Provide the (X, Y) coordinate of the cell's center where the given text is located.  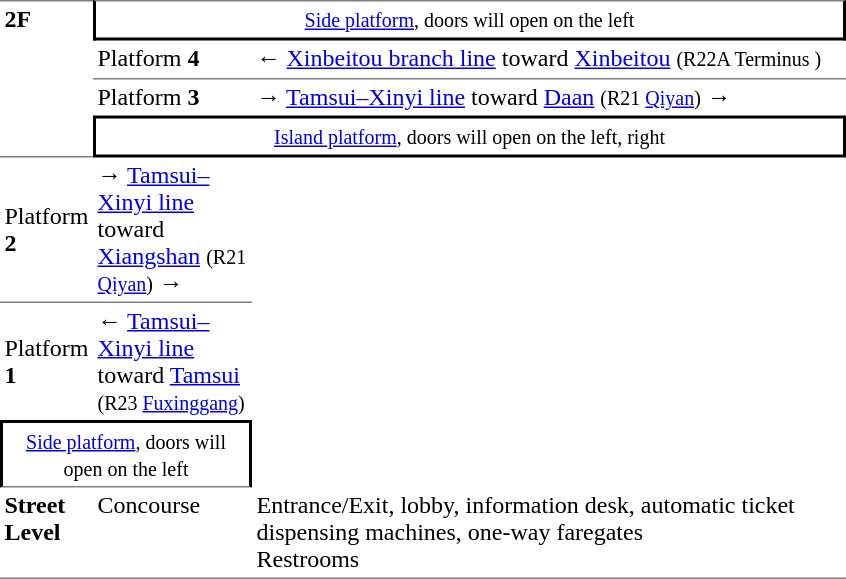
Platform 2 (46, 231)
Platform 3 (172, 97)
← Xinbeitou branch line toward Xinbeitou (R22A Terminus ) (549, 59)
← Tamsui–Xinyi line toward Tamsui (R23 Fuxinggang) (172, 362)
Platform 1 (46, 362)
Island platform, doors will open on the left, right (470, 137)
→ Tamsui–Xinyi line toward Daan (R21 Qiyan) → (549, 97)
2F (46, 79)
→ Tamsui–Xinyi line toward Xiangshan (R21 Qiyan) → (172, 231)
Platform 4 (172, 59)
